Capture the cell that displays the provided text and extract its (X, Y) central coordinate. 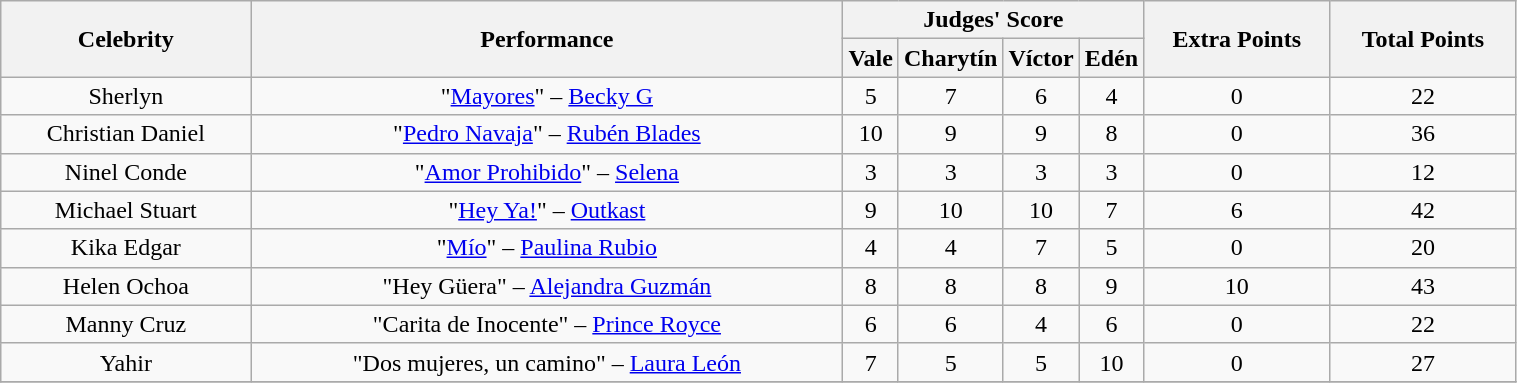
43 (1423, 286)
Kika Edgar (126, 248)
"Dos mujeres, un camino" – Laura León (547, 362)
Manny Cruz (126, 324)
42 (1423, 210)
"Hey Güera" – Alejandra Guzmán (547, 286)
Helen Ochoa (126, 286)
Performance (547, 39)
Víctor (1041, 58)
Ninel Conde (126, 172)
Edén (1111, 58)
Judges' Score (994, 20)
"Carita de Inocente" – Prince Royce (547, 324)
Celebrity (126, 39)
"Mayores" – Becky G (547, 96)
20 (1423, 248)
Total Points (1423, 39)
Charytín (950, 58)
27 (1423, 362)
"Hey Ya!" – Outkast (547, 210)
"Mío" – Paulina Rubio (547, 248)
12 (1423, 172)
Michael Stuart (126, 210)
Sherlyn (126, 96)
Christian Daniel (126, 134)
Yahir (126, 362)
Vale (871, 58)
Extra Points (1237, 39)
36 (1423, 134)
"Amor Prohibido" – Selena (547, 172)
"Pedro Navaja" – Rubén Blades (547, 134)
